Provide the [x, y] coordinate of the cell's center where the given text is located.  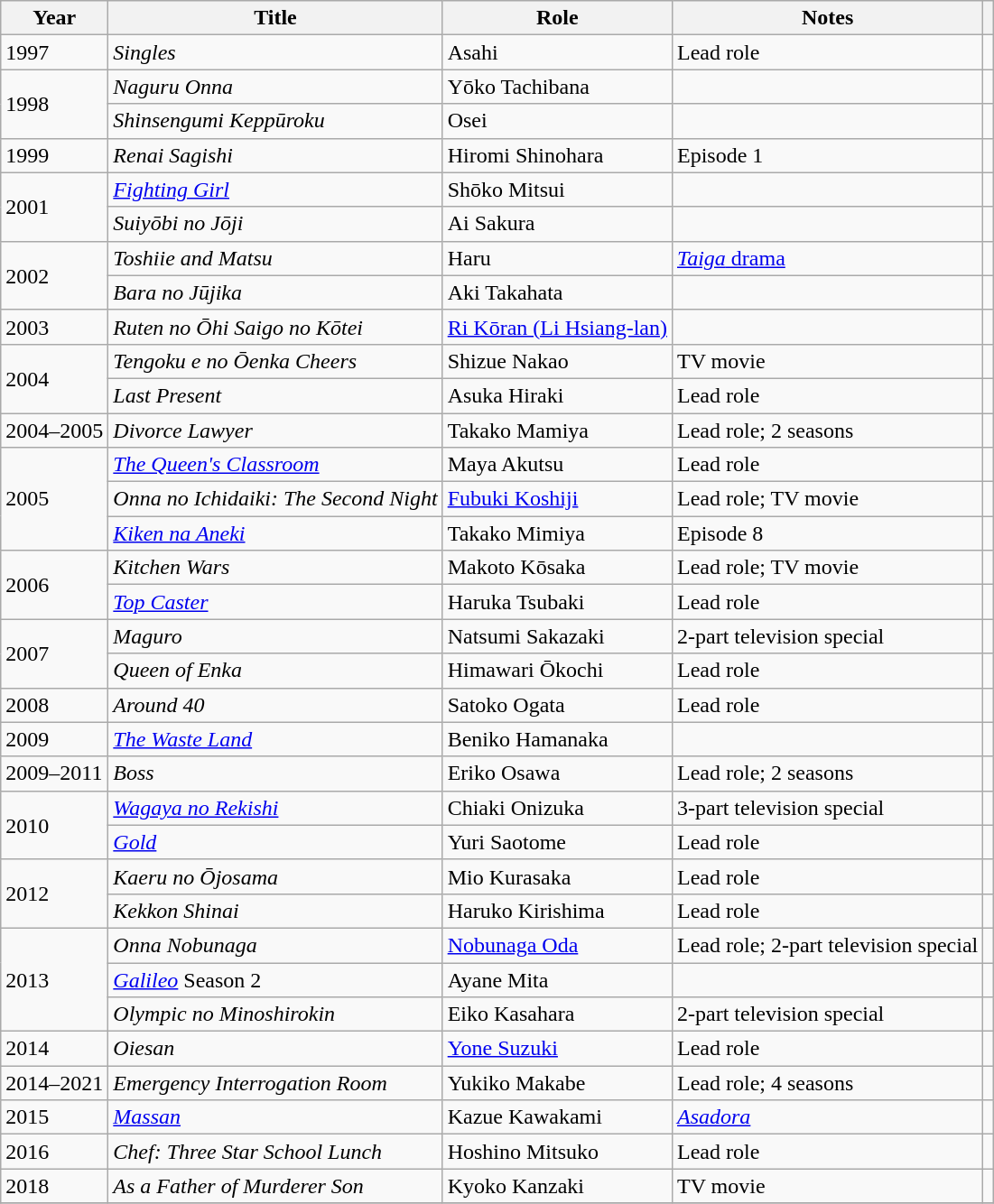
Yukiko Makabe [557, 1083]
2012 [54, 894]
Lead role; 2-part television special [827, 945]
Hoshino Mitsuko [557, 1152]
1999 [54, 155]
2018 [54, 1186]
Year [54, 18]
2014 [54, 1049]
Onna Nobunaga [275, 945]
Shōko Mitsui [557, 190]
Haruko Kirishima [557, 911]
Ri Kōran (Li Hsiang-lan) [557, 327]
Kekkon Shinai [275, 911]
Title [275, 18]
Kazue Kawakami [557, 1117]
2006 [54, 585]
Asadora [827, 1117]
Bara no Jūjika [275, 292]
Shizue Nakao [557, 361]
Gold [275, 842]
Satoko Ogata [557, 705]
Fighting Girl [275, 190]
2001 [54, 207]
Osei [557, 121]
2010 [54, 825]
Kaeru no Ōjosama [275, 876]
Renai Sagishi [275, 155]
Chiaki Onizuka [557, 808]
Natsumi Sakazaki [557, 636]
2015 [54, 1117]
Emergency Interrogation Room [275, 1083]
1997 [54, 52]
Suiyōbi no Jōji [275, 224]
Shinsengumi Keppūroku [275, 121]
Kiken na Aneki [275, 533]
Tengoku e no Ōenka Cheers [275, 361]
3-part television special [827, 808]
2016 [54, 1152]
Eiko Kasahara [557, 1014]
Lead role; 4 seasons [827, 1083]
Makoto Kōsaka [557, 568]
1998 [54, 104]
Onna no Ichidaiki: The Second Night [275, 499]
The Queen's Classroom [275, 465]
2009–2011 [54, 773]
2002 [54, 275]
Role [557, 18]
Episode 8 [827, 533]
2005 [54, 499]
Boss [275, 773]
Wagaya no Rekishi [275, 808]
Kitchen Wars [275, 568]
Haruka Tsubaki [557, 602]
Mio Kurasaka [557, 876]
Eriko Osawa [557, 773]
Himawari Ōkochi [557, 671]
As a Father of Murderer Son [275, 1186]
2009 [54, 739]
Yuri Saotome [557, 842]
Galileo Season 2 [275, 979]
2008 [54, 705]
Naguru Onna [275, 87]
Nobunaga Oda [557, 945]
Yone Suzuki [557, 1049]
Taiga drama [827, 258]
2004–2005 [54, 431]
Ruten no Ōhi Saigo no Kōtei [275, 327]
Maguro [275, 636]
Kyoko Kanzaki [557, 1186]
Takako Mimiya [557, 533]
The Waste Land [275, 739]
Asuka Hiraki [557, 395]
Haru [557, 258]
Toshiie and Matsu [275, 258]
Asahi [557, 52]
Maya Akutsu [557, 465]
Aki Takahata [557, 292]
Hiromi Shinohara [557, 155]
2014–2021 [54, 1083]
Oiesan [275, 1049]
2003 [54, 327]
2013 [54, 979]
Episode 1 [827, 155]
Fubuki Koshiji [557, 499]
Around 40 [275, 705]
Notes [827, 18]
Top Caster [275, 602]
Yōko Tachibana [557, 87]
Queen of Enka [275, 671]
Olympic no Minoshirokin [275, 1014]
Divorce Lawyer [275, 431]
Last Present [275, 395]
2004 [54, 378]
Takako Mamiya [557, 431]
Massan [275, 1117]
Chef: Three Star School Lunch [275, 1152]
Ayane Mita [557, 979]
Singles [275, 52]
Beniko Hamanaka [557, 739]
2007 [54, 653]
Ai Sakura [557, 224]
